Find where the given text appears and provide that cell's center as (X, Y) coordinate. 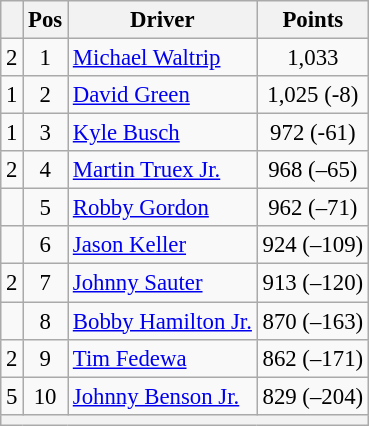
Bobby Hamilton Jr. (163, 321)
862 (–171) (312, 358)
1,033 (312, 58)
Kyle Busch (163, 133)
829 (–204) (312, 396)
Robby Gordon (163, 208)
6 (46, 245)
Martin Truex Jr. (163, 170)
Johnny Benson Jr. (163, 396)
Michael Waltrip (163, 58)
924 (–109) (312, 245)
Points (312, 20)
962 (–71) (312, 208)
Johnny Sauter (163, 283)
913 (–120) (312, 283)
4 (46, 170)
Driver (163, 20)
Tim Fedewa (163, 358)
10 (46, 396)
Jason Keller (163, 245)
9 (46, 358)
Pos (46, 20)
1,025 (-8) (312, 95)
870 (–163) (312, 321)
968 (–65) (312, 170)
972 (-61) (312, 133)
David Green (163, 95)
8 (46, 321)
7 (46, 283)
3 (46, 133)
